Pinpoint the cell where the given text exists, returning its [x, y] midpoint coordinate. 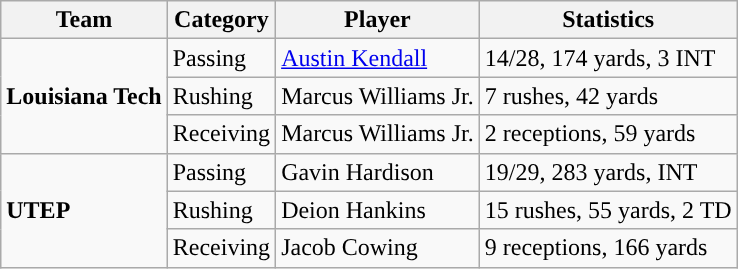
Austin Kendall [378, 58]
Statistics [608, 20]
Jacob Cowing [378, 248]
Category [221, 20]
Gavin Hardison [378, 172]
9 receptions, 166 yards [608, 248]
Player [378, 20]
15 rushes, 55 yards, 2 TD [608, 210]
Deion Hankins [378, 210]
Team [84, 20]
19/29, 283 yards, INT [608, 172]
UTEP [84, 210]
2 receptions, 59 yards [608, 134]
7 rushes, 42 yards [608, 96]
Louisiana Tech [84, 96]
14/28, 174 yards, 3 INT [608, 58]
